Return (X, Y) of the center of cell containing provided text 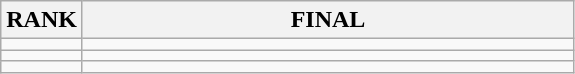
RANK (42, 20)
FINAL (328, 20)
